For the text-containing cell, return its midpoint in (X, Y) coordinate format. 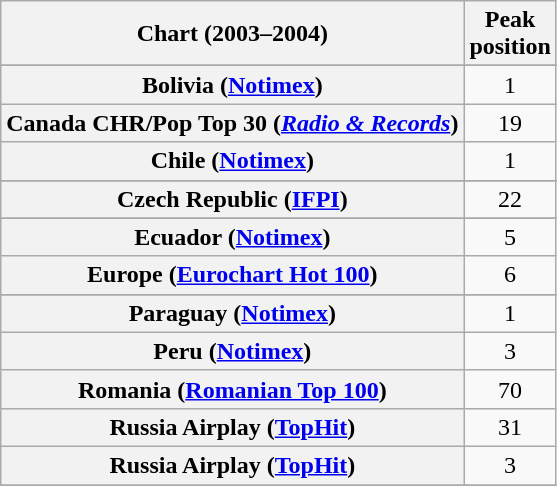
Chart (2003–2004) (232, 34)
Peru (Notimex) (232, 351)
Paraguay (Notimex) (232, 313)
31 (510, 427)
Chile (Notimex) (232, 161)
6 (510, 275)
19 (510, 123)
Ecuador (Notimex) (232, 237)
Canada CHR/Pop Top 30 (Radio & Records) (232, 123)
Peakposition (510, 34)
Bolivia (Notimex) (232, 85)
Czech Republic (IFPI) (232, 199)
Romania (Romanian Top 100) (232, 389)
70 (510, 389)
22 (510, 199)
5 (510, 237)
Europe (Eurochart Hot 100) (232, 275)
